Output the [X, Y] coordinate of the center of the cell containing the given text.  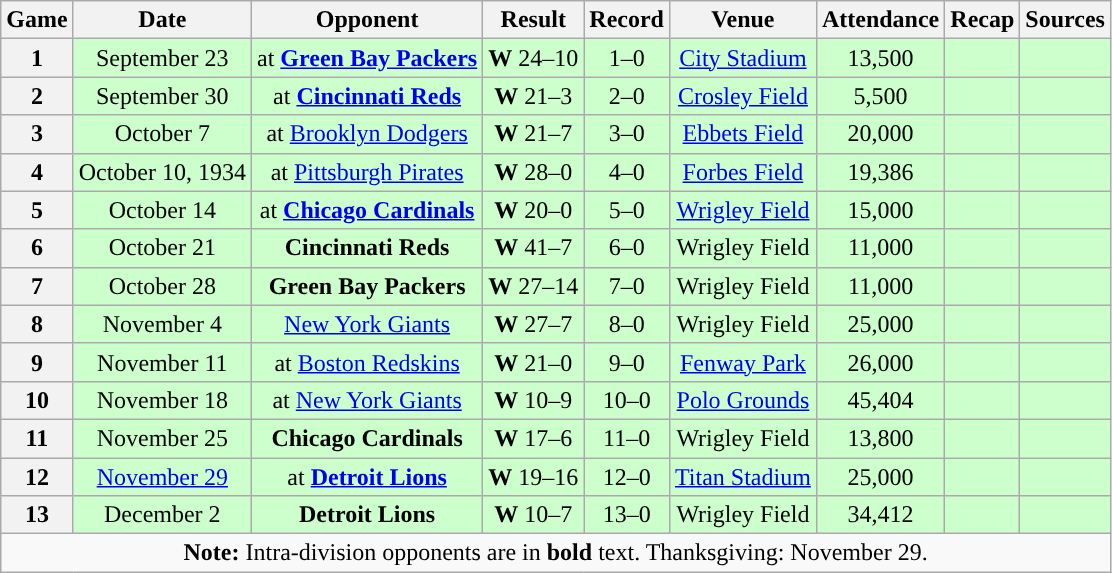
at Brooklyn Dodgers [366, 134]
8 [37, 324]
W 10–9 [534, 400]
October 28 [162, 286]
at Detroit Lions [366, 477]
W 28–0 [534, 172]
Opponent [366, 20]
Forbes Field [742, 172]
Note: Intra-division opponents are in bold text. Thanksgiving: November 29. [556, 553]
11 [37, 438]
7 [37, 286]
Date [162, 20]
W 24–10 [534, 58]
W 21–3 [534, 96]
Result [534, 20]
October 10, 1934 [162, 172]
13–0 [627, 515]
W 17–6 [534, 438]
12 [37, 477]
13,500 [880, 58]
Cincinnati Reds [366, 248]
6–0 [627, 248]
City Stadium [742, 58]
W 41–7 [534, 248]
November 29 [162, 477]
11–0 [627, 438]
8–0 [627, 324]
45,404 [880, 400]
Record [627, 20]
W 27–14 [534, 286]
at New York Giants [366, 400]
September 30 [162, 96]
at Green Bay Packers [366, 58]
5,500 [880, 96]
20,000 [880, 134]
26,000 [880, 362]
15,000 [880, 210]
10–0 [627, 400]
Crosley Field [742, 96]
Recap [982, 20]
Polo Grounds [742, 400]
November 25 [162, 438]
4–0 [627, 172]
W 21–7 [534, 134]
3–0 [627, 134]
September 23 [162, 58]
1–0 [627, 58]
2–0 [627, 96]
November 11 [162, 362]
6 [37, 248]
W 21–0 [534, 362]
5–0 [627, 210]
at Cincinnati Reds [366, 96]
W 27–7 [534, 324]
13,800 [880, 438]
4 [37, 172]
December 2 [162, 515]
12–0 [627, 477]
November 18 [162, 400]
Titan Stadium [742, 477]
October 7 [162, 134]
Chicago Cardinals [366, 438]
Fenway Park [742, 362]
19,386 [880, 172]
Sources [1066, 20]
9 [37, 362]
9–0 [627, 362]
October 14 [162, 210]
Attendance [880, 20]
November 4 [162, 324]
October 21 [162, 248]
Green Bay Packers [366, 286]
at Pittsburgh Pirates [366, 172]
7–0 [627, 286]
34,412 [880, 515]
Game [37, 20]
New York Giants [366, 324]
W 19–16 [534, 477]
3 [37, 134]
W 10–7 [534, 515]
Ebbets Field [742, 134]
at Chicago Cardinals [366, 210]
2 [37, 96]
Detroit Lions [366, 515]
13 [37, 515]
at Boston Redskins [366, 362]
10 [37, 400]
W 20–0 [534, 210]
Venue [742, 20]
5 [37, 210]
1 [37, 58]
